Search for the cell housing the specified text and yield its (x, y) center coordinate. 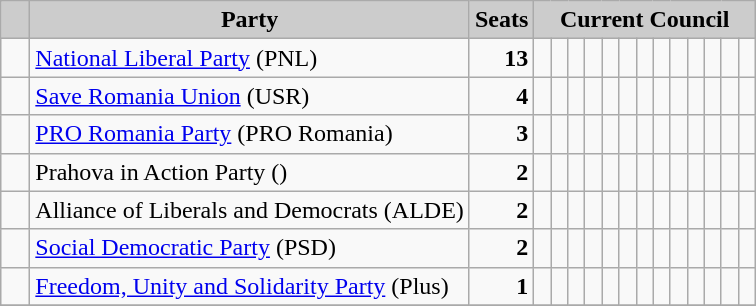
Save Romania Union (USR) (250, 96)
Seats (501, 20)
National Liberal Party (PNL) (250, 58)
Social Democratic Party (PSD) (250, 248)
PRO Romania Party (PRO Romania) (250, 134)
Party (250, 20)
13 (501, 58)
3 (501, 134)
Prahova in Action Party () (250, 172)
Freedom, Unity and Solidarity Party (Plus) (250, 286)
1 (501, 286)
4 (501, 96)
Current Council (645, 20)
Alliance of Liberals and Democrats (ALDE) (250, 210)
